Extract the [X, Y] coordinate from the center of the cell holding the provided text.  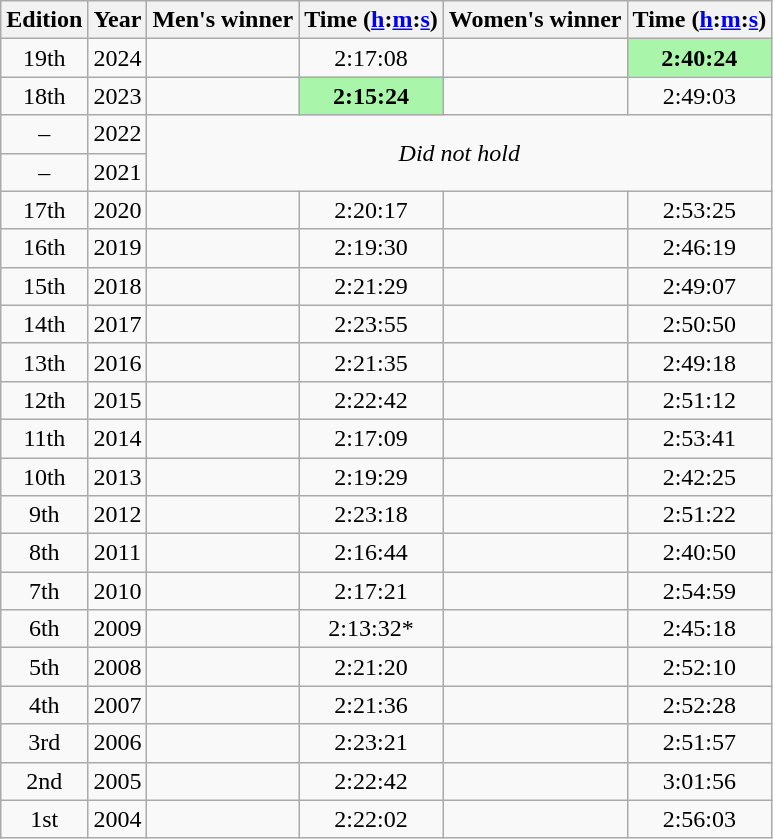
2:17:09 [372, 438]
2007 [118, 705]
2024 [118, 58]
1st [44, 819]
2:17:21 [372, 591]
2011 [118, 553]
2009 [118, 629]
12th [44, 400]
2:17:08 [372, 58]
Year [118, 20]
2:51:22 [700, 515]
2019 [118, 248]
2020 [118, 210]
2012 [118, 515]
2:52:10 [700, 667]
2:40:24 [700, 58]
2:49:18 [700, 362]
19th [44, 58]
2:52:28 [700, 705]
2:20:17 [372, 210]
2:50:50 [700, 324]
2014 [118, 438]
2:51:57 [700, 743]
3rd [44, 743]
7th [44, 591]
2nd [44, 781]
2:21:29 [372, 286]
2:56:03 [700, 819]
2021 [118, 172]
2:51:12 [700, 400]
2:16:44 [372, 553]
15th [44, 286]
2004 [118, 819]
2015 [118, 400]
2:22:02 [372, 819]
2010 [118, 591]
4th [44, 705]
Men's winner [223, 20]
2006 [118, 743]
14th [44, 324]
5th [44, 667]
2:49:03 [700, 96]
13th [44, 362]
Edition [44, 20]
2:53:41 [700, 438]
Did not hold [460, 153]
2017 [118, 324]
2018 [118, 286]
2:53:25 [700, 210]
2013 [118, 477]
2:23:21 [372, 743]
2:19:29 [372, 477]
2:46:19 [700, 248]
2:23:18 [372, 515]
2:19:30 [372, 248]
2:49:07 [700, 286]
2:54:59 [700, 591]
3:01:56 [700, 781]
2:21:20 [372, 667]
2023 [118, 96]
2008 [118, 667]
16th [44, 248]
11th [44, 438]
18th [44, 96]
2:13:32* [372, 629]
2:42:25 [700, 477]
6th [44, 629]
2016 [118, 362]
2022 [118, 134]
Women's winner [535, 20]
2:45:18 [700, 629]
2005 [118, 781]
8th [44, 553]
2:15:24 [372, 96]
2:23:55 [372, 324]
9th [44, 515]
2:21:35 [372, 362]
2:21:36 [372, 705]
2:40:50 [700, 553]
17th [44, 210]
10th [44, 477]
